Provide the (X, Y) coordinate of the cell's center where the given text is located.  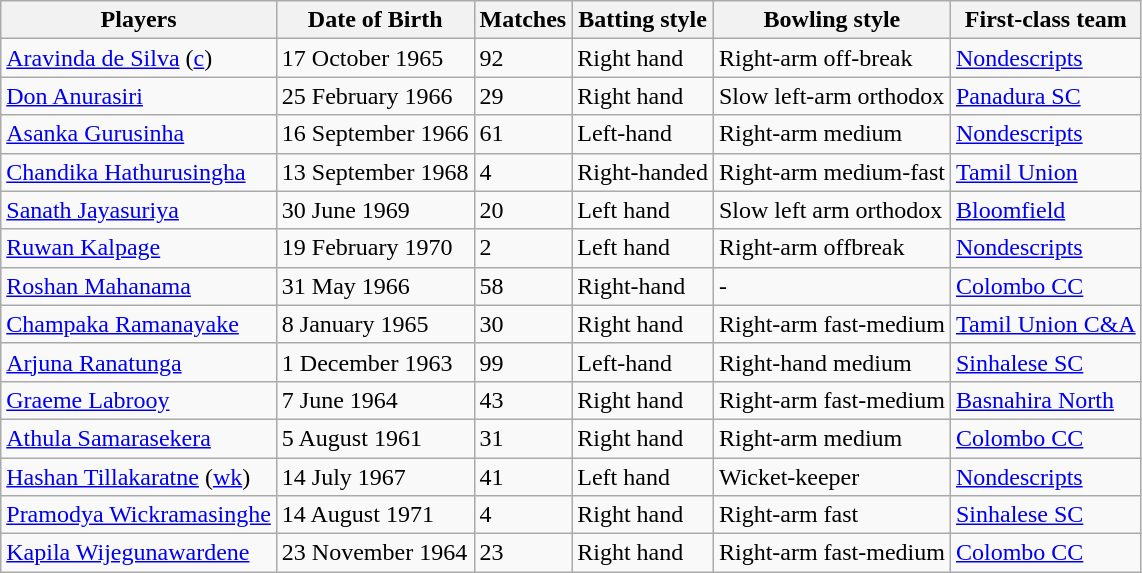
Slow left arm orthodox (832, 210)
Right-handed (643, 172)
Roshan Mahanama (139, 286)
Wicket-keeper (832, 477)
Batting style (643, 20)
31 May 1966 (375, 286)
Graeme Labrooy (139, 400)
Asanka Gurusinha (139, 134)
30 June 1969 (375, 210)
20 (523, 210)
43 (523, 400)
58 (523, 286)
Pramodya Wickramasinghe (139, 515)
Hashan Tillakaratne (wk) (139, 477)
Bloomfield (1046, 210)
Right-arm fast (832, 515)
Don Anurasiri (139, 96)
Panadura SC (1046, 96)
17 October 1965 (375, 58)
Right-arm offbreak (832, 248)
Aravinda de Silva (c) (139, 58)
Date of Birth (375, 20)
99 (523, 362)
5 August 1961 (375, 438)
Arjuna Ranatunga (139, 362)
Right-arm medium-fast (832, 172)
2 (523, 248)
41 (523, 477)
- (832, 286)
14 July 1967 (375, 477)
Players (139, 20)
Matches (523, 20)
Right-hand (643, 286)
Ruwan Kalpage (139, 248)
First-class team (1046, 20)
23 November 1964 (375, 553)
1 December 1963 (375, 362)
25 February 1966 (375, 96)
61 (523, 134)
Athula Samarasekera (139, 438)
Sanath Jayasuriya (139, 210)
Chandika Hathurusingha (139, 172)
Right-hand medium (832, 362)
Kapila Wijegunawardene (139, 553)
7 June 1964 (375, 400)
Basnahira North (1046, 400)
8 January 1965 (375, 324)
92 (523, 58)
14 August 1971 (375, 515)
19 February 1970 (375, 248)
23 (523, 553)
Tamil Union C&A (1046, 324)
Tamil Union (1046, 172)
Slow left-arm orthodox (832, 96)
Champaka Ramanayake (139, 324)
Right-arm off-break (832, 58)
16 September 1966 (375, 134)
31 (523, 438)
30 (523, 324)
29 (523, 96)
Bowling style (832, 20)
13 September 1968 (375, 172)
